Extract the (X, Y) coordinate from the center of the cell holding the provided text.  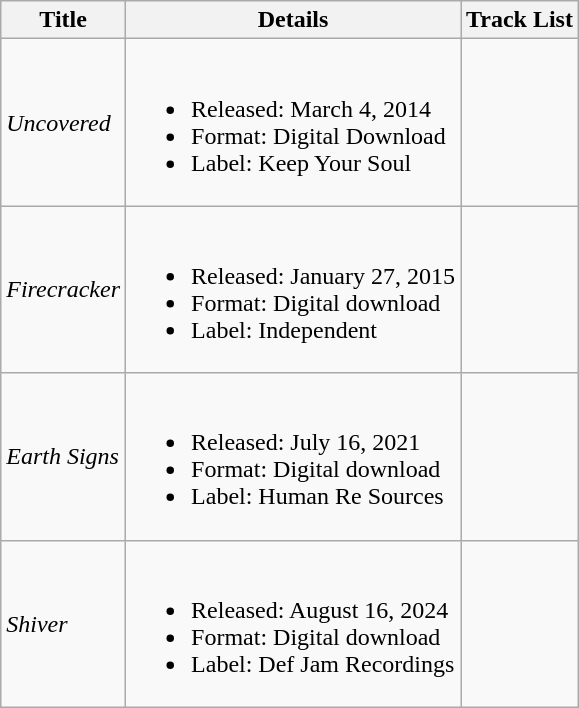
Released: August 16, 2024Format: Digital downloadLabel: Def Jam Recordings (294, 624)
Title (64, 20)
Details (294, 20)
Released: March 4, 2014Format: Digital DownloadLabel: Keep Your Soul (294, 122)
Shiver (64, 624)
Earth Signs (64, 456)
Firecracker (64, 290)
Uncovered (64, 122)
Track List (520, 20)
Released: July 16, 2021Format: Digital downloadLabel: Human Re Sources (294, 456)
Released: January 27, 2015Format: Digital downloadLabel: Independent (294, 290)
